Capture the cell that displays the provided text and extract its (x, y) central coordinate. 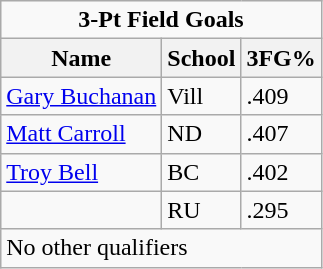
No other qualifiers (161, 248)
School (202, 58)
.295 (281, 210)
RU (202, 210)
Gary Buchanan (82, 96)
BC (202, 172)
.407 (281, 134)
3FG% (281, 58)
Name (82, 58)
.402 (281, 172)
Matt Carroll (82, 134)
ND (202, 134)
3-Pt Field Goals (161, 20)
.409 (281, 96)
Troy Bell (82, 172)
Vill (202, 96)
